Capture the cell that displays the provided text and extract its [x, y] central coordinate. 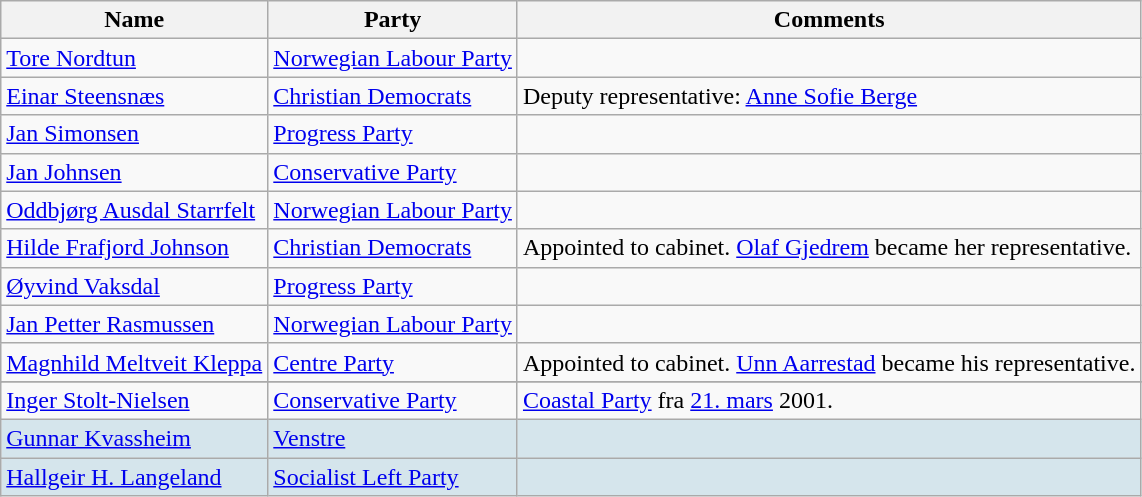
Jan Petter Rasmussen [134, 324]
Venstre [393, 438]
Gunnar Kvassheim [134, 438]
Inger Stolt-Nielsen [134, 400]
Jan Johnsen [134, 172]
Appointed to cabinet. Olaf Gjedrem became her representative. [829, 248]
Oddbjørg Ausdal Starrfelt [134, 210]
Hallgeir H. Langeland [134, 477]
Jan Simonsen [134, 134]
Hilde Frafjord Johnson [134, 248]
Deputy representative: Anne Sofie Berge [829, 96]
Socialist Left Party [393, 477]
Coastal Party fra 21. mars 2001. [829, 400]
Appointed to cabinet. Unn Aarrestad became his representative. [829, 362]
Einar Steensnæs [134, 96]
Party [393, 20]
Name [134, 20]
Magnhild Meltveit Kleppa [134, 362]
Comments [829, 20]
Centre Party [393, 362]
Øyvind Vaksdal [134, 286]
Tore Nordtun [134, 58]
